Capture the cell that displays the provided text and extract its [X, Y] central coordinate. 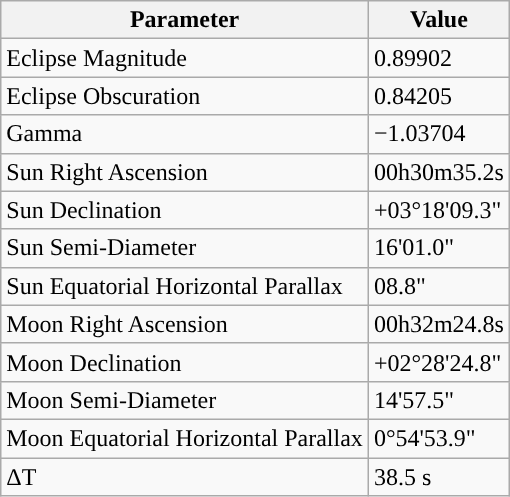
14'57.5" [438, 400]
Sun Right Ascension [185, 172]
Moon Equatorial Horizontal Parallax [185, 438]
Moon Declination [185, 362]
0°54'53.9" [438, 438]
−1.03704 [438, 134]
38.5 s [438, 477]
08.8" [438, 286]
+02°28'24.8" [438, 362]
Eclipse Magnitude [185, 58]
Value [438, 20]
Moon Right Ascension [185, 324]
00h32m24.8s [438, 324]
00h30m35.2s [438, 172]
+03°18'09.3" [438, 210]
16'01.0" [438, 248]
Sun Declination [185, 210]
0.84205 [438, 96]
Sun Equatorial Horizontal Parallax [185, 286]
Eclipse Obscuration [185, 96]
Moon Semi-Diameter [185, 400]
0.89902 [438, 58]
Gamma [185, 134]
ΔT [185, 477]
Parameter [185, 20]
Sun Semi-Diameter [185, 248]
